Output the [x, y] coordinate of the center of the cell containing the given text.  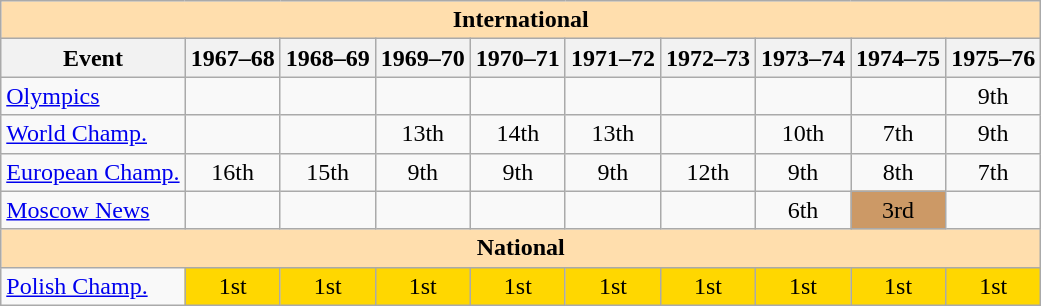
1975–76 [994, 58]
1967–68 [232, 58]
1970–71 [518, 58]
European Champ. [93, 172]
15th [328, 172]
Polish Champ. [93, 286]
1974–75 [898, 58]
12th [708, 172]
1973–74 [802, 58]
Moscow News [93, 210]
1969–70 [422, 58]
16th [232, 172]
Event [93, 58]
1972–73 [708, 58]
8th [898, 172]
6th [802, 210]
3rd [898, 210]
1968–69 [328, 58]
10th [802, 134]
National [521, 248]
1971–72 [612, 58]
14th [518, 134]
International [521, 20]
Olympics [93, 96]
World Champ. [93, 134]
